Provide the (x, y) coordinate of the cell's center where the given text is located.  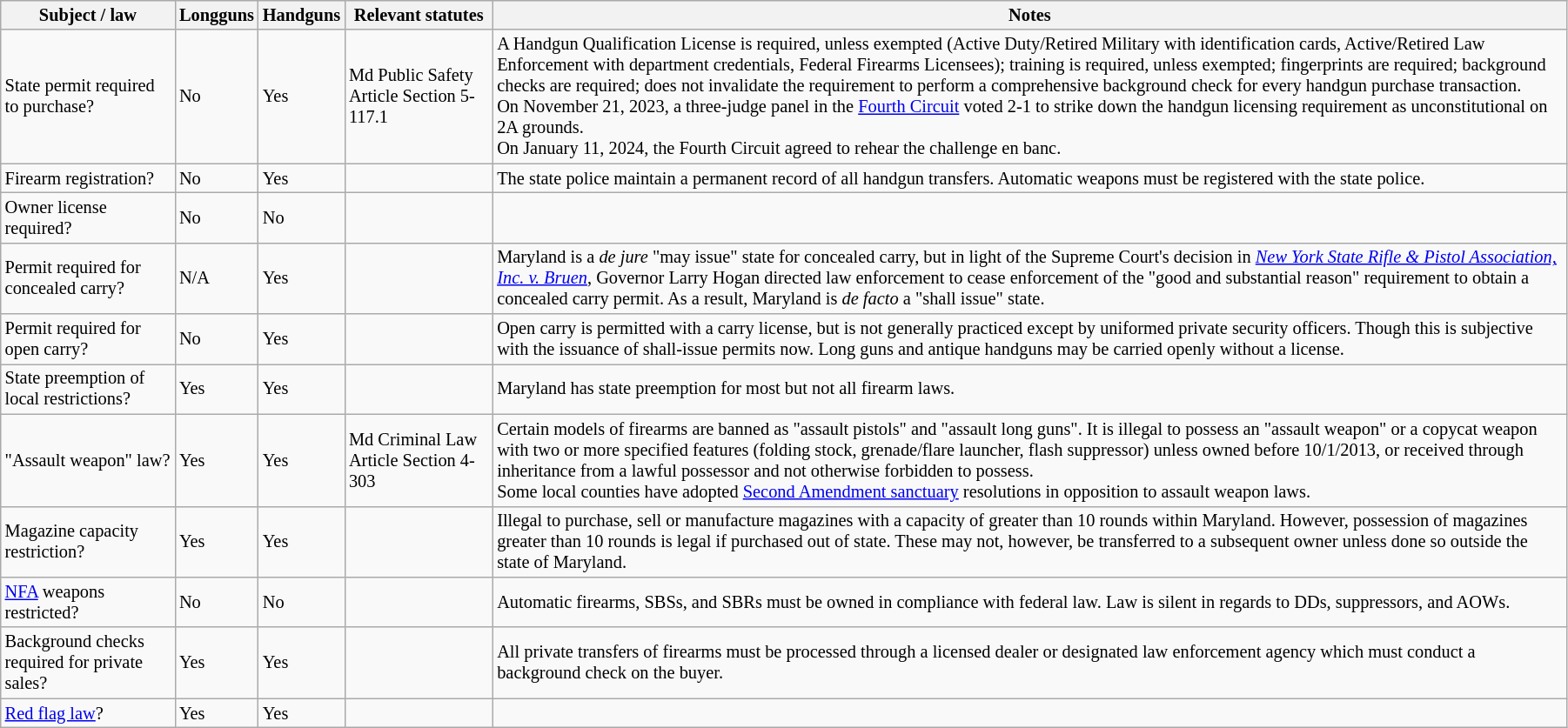
The state police maintain a permanent record of all handgun transfers. Automatic weapons must be registered with the state police. (1029, 178)
Md Criminal Law Article Section 4-303 (419, 460)
Firearm registration? (88, 178)
Owner license required? (88, 217)
Maryland has state preemption for most but not all firearm laws. (1029, 389)
NFA weapons restricted? (88, 602)
Relevant statutes (419, 15)
State preemption of local restrictions? (88, 389)
Notes (1029, 15)
Magazine capacity restriction? (88, 542)
"Assault weapon" law? (88, 460)
N/A (217, 278)
Longguns (217, 15)
Background checks required for private sales? (88, 663)
Subject / law (88, 15)
Handguns (301, 15)
Permit required for open carry? (88, 339)
Automatic firearms, SBSs, and SBRs must be owned in compliance with federal law. Law is silent in regards to DDs, suppressors, and AOWs. (1029, 602)
State permit required to purchase? (88, 97)
Red flag law? (88, 713)
Permit required for concealed carry? (88, 278)
Md Public Safety Article Section 5-117.1 (419, 97)
